Pinpoint the cell where the given text exists, returning its (x, y) midpoint coordinate. 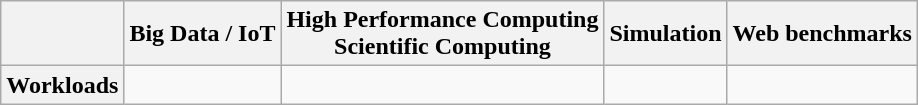
Simulation (666, 34)
Workloads (62, 85)
Big Data / IoT (202, 34)
Web benchmarks (822, 34)
High Performance ComputingScientific Computing (442, 34)
